Provide the [x, y] coordinate of the cell's center where the given text is located.  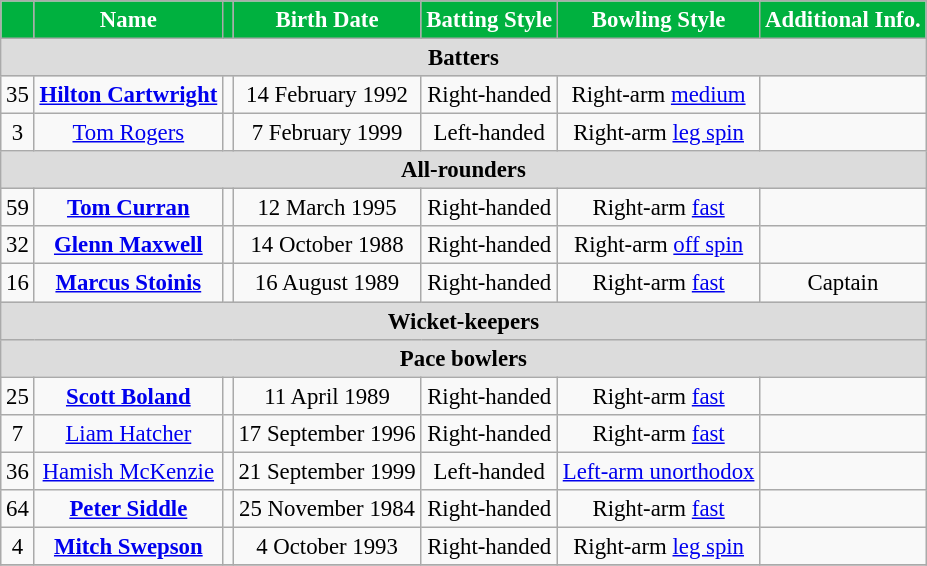
Glenn Maxwell [128, 245]
Hamish McKenzie [128, 471]
Pace bowlers [464, 358]
Batting Style [490, 20]
All-rounders [464, 170]
32 [18, 245]
4 October 1993 [327, 546]
Left-arm unorthodox [658, 471]
21 September 1999 [327, 471]
4 [18, 546]
12 March 1995 [327, 208]
36 [18, 471]
Scott Boland [128, 396]
25 November 1984 [327, 509]
25 [18, 396]
Right-arm medium [658, 95]
14 February 1992 [327, 95]
Additional Info. [843, 20]
Birth Date [327, 20]
64 [18, 509]
3 [18, 133]
16 [18, 283]
Wicket-keepers [464, 321]
16 August 1989 [327, 283]
Bowling Style [658, 20]
17 September 1996 [327, 433]
Batters [464, 58]
7 February 1999 [327, 133]
11 April 1989 [327, 396]
35 [18, 95]
Right-arm off spin [658, 245]
Hilton Cartwright [128, 95]
Captain [843, 283]
Tom Rogers [128, 133]
Name [128, 20]
59 [18, 208]
7 [18, 433]
Liam Hatcher [128, 433]
Tom Curran [128, 208]
Peter Siddle [128, 509]
14 October 1988 [327, 245]
Mitch Swepson [128, 546]
Marcus Stoinis [128, 283]
